Identify which cell holds the provided text, then report its [X, Y] central coordinate. 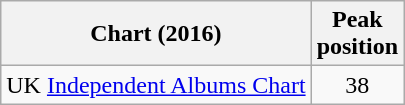
38 [357, 85]
UK Independent Albums Chart [156, 85]
Chart (2016) [156, 34]
Peakposition [357, 34]
